Provide the [X, Y] coordinate of the cell's center where the given text is located.  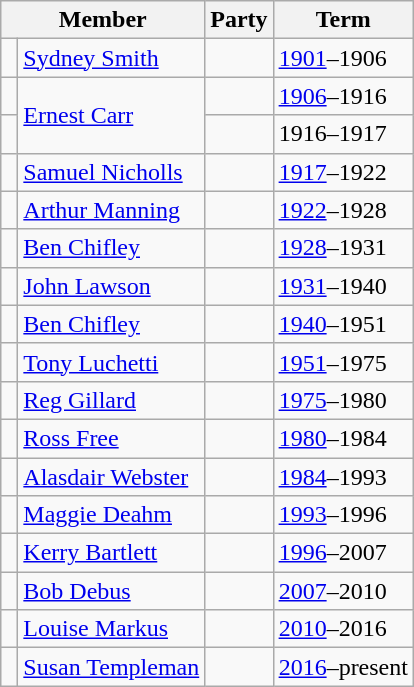
Arthur Manning [112, 210]
Term [343, 20]
Member [103, 20]
Tony Luchetti [112, 362]
1916–1917 [343, 134]
Maggie Deahm [112, 515]
1993–1996 [343, 515]
Louise Markus [112, 629]
1906–1916 [343, 96]
Reg Gillard [112, 400]
1975–1980 [343, 400]
1996–2007 [343, 553]
Party [239, 20]
Ross Free [112, 438]
1931–1940 [343, 286]
1980–1984 [343, 438]
2016–present [343, 667]
Susan Templeman [112, 667]
John Lawson [112, 286]
1922–1928 [343, 210]
Samuel Nicholls [112, 172]
2010–2016 [343, 629]
Sydney Smith [112, 58]
1917–1922 [343, 172]
1984–1993 [343, 477]
1940–1951 [343, 324]
Bob Debus [112, 591]
1951–1975 [343, 362]
Ernest Carr [112, 115]
1901–1906 [343, 58]
Kerry Bartlett [112, 553]
Alasdair Webster [112, 477]
1928–1931 [343, 248]
2007–2010 [343, 591]
